Determine the [X, Y] coordinate at the center of the cell enclosing the given text.  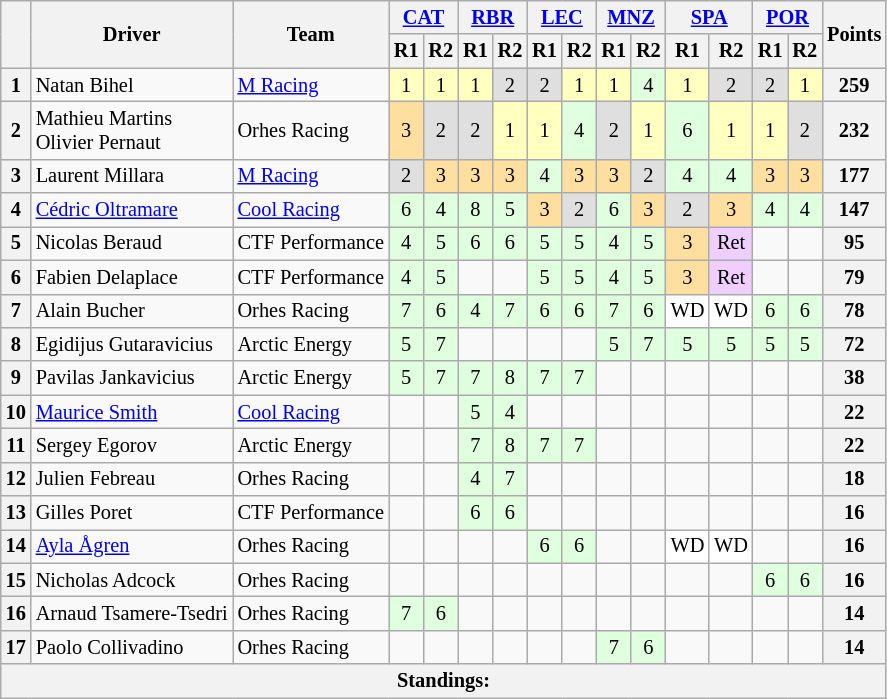
10 [16, 412]
Pavilas Jankavicius [132, 378]
Paolo Collivadino [132, 647]
259 [854, 85]
MNZ [630, 17]
Gilles Poret [132, 513]
79 [854, 277]
Nicolas Beraud [132, 243]
Ayla Ågren [132, 546]
SPA [710, 17]
232 [854, 130]
17 [16, 647]
9 [16, 378]
Nicholas Adcock [132, 580]
Maurice Smith [132, 412]
15 [16, 580]
POR [788, 17]
Laurent Millara [132, 176]
12 [16, 479]
72 [854, 344]
Standings: [444, 681]
Egidijus Gutaravicius [132, 344]
Alain Bucher [132, 311]
Julien Febreau [132, 479]
11 [16, 445]
Mathieu Martins Olivier Pernaut [132, 130]
Team [311, 34]
78 [854, 311]
13 [16, 513]
Driver [132, 34]
Natan Bihel [132, 85]
Arnaud Tsamere-Tsedri [132, 613]
Sergey Egorov [132, 445]
Points [854, 34]
RBR [492, 17]
CAT [424, 17]
38 [854, 378]
Cédric Oltramare [132, 210]
147 [854, 210]
177 [854, 176]
18 [854, 479]
Fabien Delaplace [132, 277]
95 [854, 243]
LEC [562, 17]
